Scan for the cell matching the given text and deliver its [X, Y] coordinate at center. 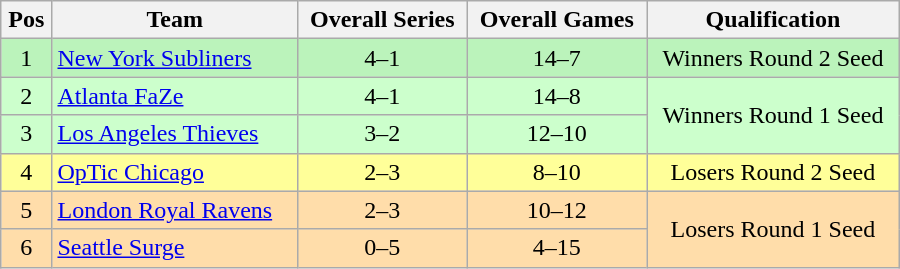
Losers Round 1 Seed [774, 229]
Overall Games [557, 20]
Winners Round 2 Seed [774, 58]
14–8 [557, 96]
Qualification [774, 20]
6 [26, 248]
12–10 [557, 134]
London Royal Ravens [175, 210]
1 [26, 58]
2 [26, 96]
Atlanta FaZe [175, 96]
0–5 [382, 248]
14–7 [557, 58]
New York Subliners [175, 58]
5 [26, 210]
Pos [26, 20]
Losers Round 2 Seed [774, 172]
8–10 [557, 172]
10–12 [557, 210]
4 [26, 172]
Seattle Surge [175, 248]
Winners Round 1 Seed [774, 115]
4–15 [557, 248]
Team [175, 20]
3 [26, 134]
3–2 [382, 134]
Los Angeles Thieves [175, 134]
OpTic Chicago [175, 172]
Overall Series [382, 20]
